Return the [X, Y] coordinate for the center point of the cell that contains the specified text.  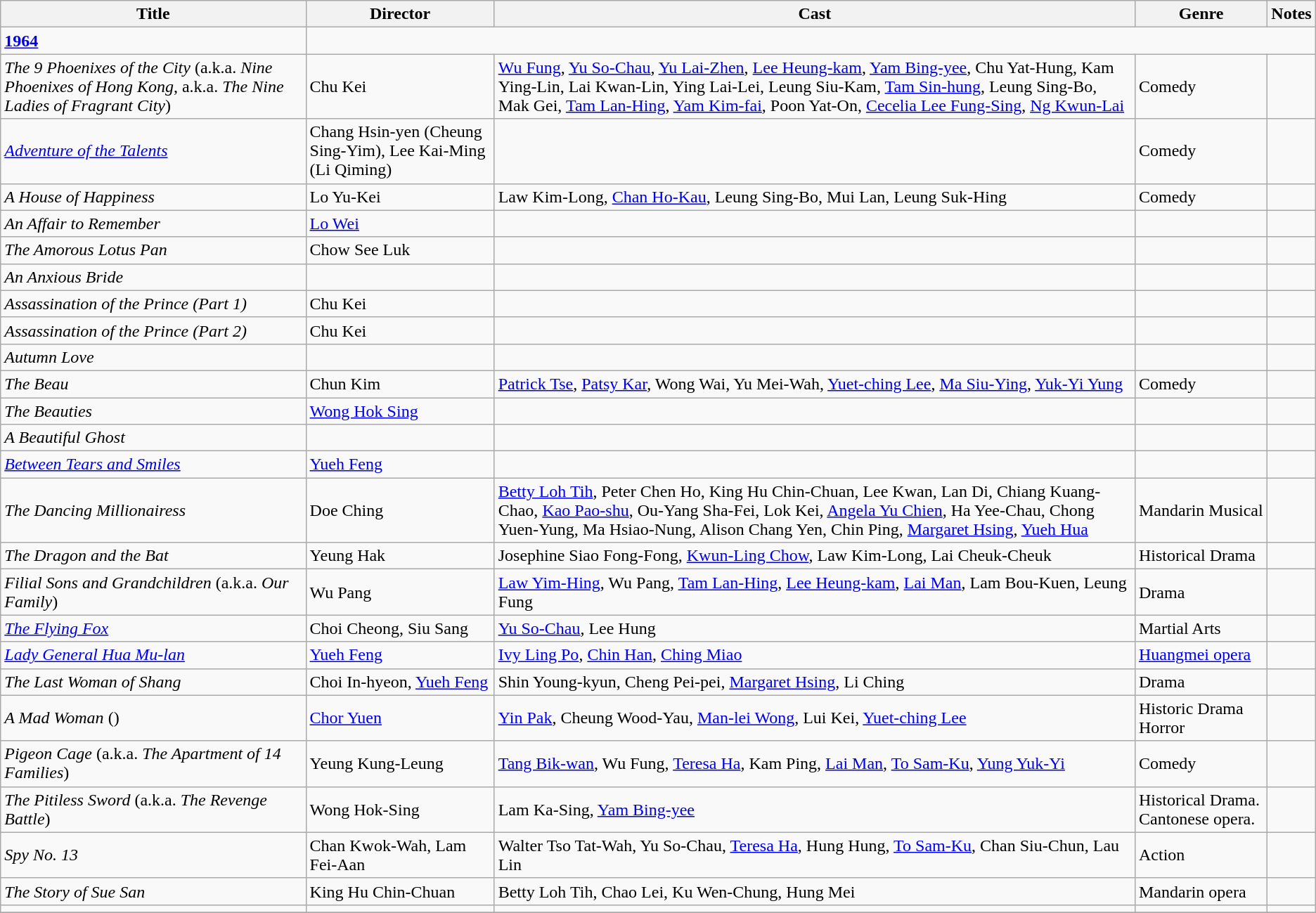
A Mad Woman () [153, 718]
Adventure of the Talents [153, 151]
A Beautiful Ghost [153, 438]
Law Kim-Long, Chan Ho-Kau, Leung Sing-Bo, Mui Lan, Leung Suk-Hing [814, 197]
Assassination of the Prince (Part 1) [153, 304]
Genre [1201, 14]
The Dragon and the Bat [153, 556]
Chun Kim [400, 384]
Lam Ka-Sing, Yam Bing-yee [814, 810]
Pigeon Cage (a.k.a. The Apartment of 14 Families) [153, 763]
Chow See Luk [400, 250]
A House of Happiness [153, 197]
Historical Drama [1201, 556]
Notes [1291, 14]
Historic Drama Horror [1201, 718]
Filial Sons and Grandchildren (a.k.a. Our Family) [153, 592]
Cast [814, 14]
Lo Wei [400, 224]
Wu Pang [400, 592]
The Beau [153, 384]
Yu So-Chau, Lee Hung [814, 628]
Yin Pak, Cheung Wood-Yau, Man-lei Wong, Lui Kei, Yuet-ching Lee [814, 718]
Yeung Hak [400, 556]
Spy No. 13 [153, 855]
The Beauties [153, 411]
Doe Ching [400, 510]
Historical Drama. Cantonese opera. [1201, 810]
Chor Yuen [400, 718]
Chang Hsin-yen (Cheung Sing-Yim), Lee Kai-Ming (Li Qiming) [400, 151]
The Last Woman of Shang [153, 682]
Lo Yu-Kei [400, 197]
Lady General Hua Mu-lan [153, 655]
Between Tears and Smiles [153, 465]
King Hu Chin-Chuan [400, 891]
Ivy Ling Po, Chin Han, Ching Miao [814, 655]
Choi In-hyeon, Yueh Feng [400, 682]
The Story of Sue San [153, 891]
Josephine Siao Fong-Fong, Kwun-Ling Chow, Law Kim-Long, Lai Cheuk-Cheuk [814, 556]
Chan Kwok-Wah, Lam Fei-Aan [400, 855]
Martial Arts [1201, 628]
The Pitiless Sword (a.k.a. The Revenge Battle) [153, 810]
Law Yim-Hing, Wu Pang, Tam Lan-Hing, Lee Heung-kam, Lai Man, Lam Bou-Kuen, Leung Fung [814, 592]
The 9 Phoenixes of the City (a.k.a. Nine Phoenixes of Hong Kong, a.k.a. The Nine Ladies of Fragrant City) [153, 86]
The Flying Fox [153, 628]
Mandarin opera [1201, 891]
The Dancing Millionairess [153, 510]
Title [153, 14]
Yeung Kung-Leung [400, 763]
Patrick Tse, Patsy Kar, Wong Wai, Yu Mei-Wah, Yuet-ching Lee, Ma Siu-Ying, Yuk-Yi Yung [814, 384]
Huangmei opera [1201, 655]
The Amorous Lotus Pan [153, 250]
An Anxious Bride [153, 277]
Betty Loh Tih, Chao Lei, Ku Wen-Chung, Hung Mei [814, 891]
Action [1201, 855]
Walter Tso Tat-Wah, Yu So-Chau, Teresa Ha, Hung Hung, To Sam-Ku, Chan Siu-Chun, Lau Lin [814, 855]
Wong Hok Sing [400, 411]
Assassination of the Prince (Part 2) [153, 330]
An Affair to Remember [153, 224]
Wong Hok-Sing [400, 810]
Tang Bik-wan, Wu Fung, Teresa Ha, Kam Ping, Lai Man, To Sam-Ku, Yung Yuk-Yi [814, 763]
Director [400, 14]
Choi Cheong, Siu Sang [400, 628]
Shin Young-kyun, Cheng Pei-pei, Margaret Hsing, Li Ching [814, 682]
1964 [153, 41]
Autumn Love [153, 357]
Mandarin Musical [1201, 510]
